Output the (X, Y) coordinate of the center of the cell containing the given text.  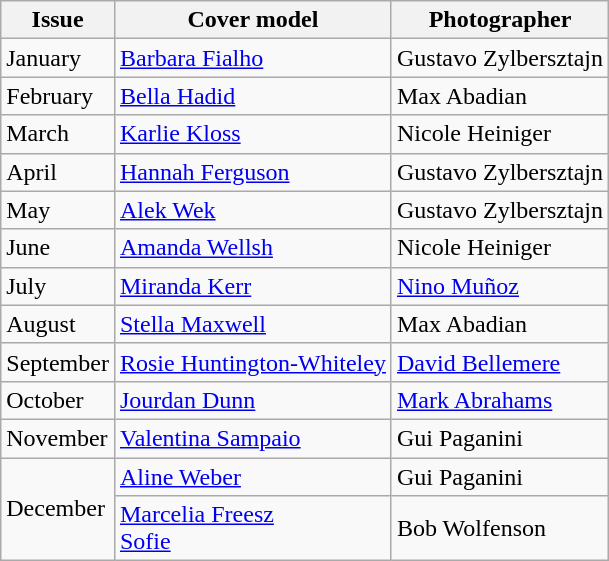
March (58, 134)
August (58, 324)
Rosie Huntington-Whiteley (252, 362)
Barbara Fialho (252, 58)
Jourdan Dunn (252, 400)
May (58, 210)
Marcelia FreeszSofie (252, 528)
Issue (58, 20)
April (58, 172)
Karlie Kloss (252, 134)
October (58, 400)
Bob Wolfenson (500, 528)
Nino Muñoz (500, 286)
Photographer (500, 20)
December (58, 510)
Hannah Ferguson (252, 172)
July (58, 286)
Cover model (252, 20)
Amanda Wellsh (252, 248)
Miranda Kerr (252, 286)
January (58, 58)
February (58, 96)
September (58, 362)
November (58, 438)
Bella Hadid (252, 96)
June (58, 248)
Alek Wek (252, 210)
Stella Maxwell (252, 324)
David Bellemere (500, 362)
Aline Weber (252, 477)
Valentina Sampaio (252, 438)
Mark Abrahams (500, 400)
